Return the [x, y] coordinate for the center point of the cell that contains the specified text.  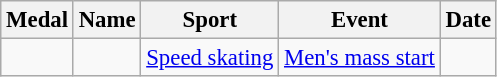
Event [360, 20]
Men's mass start [360, 58]
Speed skating [210, 58]
Name [107, 20]
Date [468, 20]
Sport [210, 20]
Medal [38, 20]
